For the text-containing cell, return its midpoint in (x, y) coordinate format. 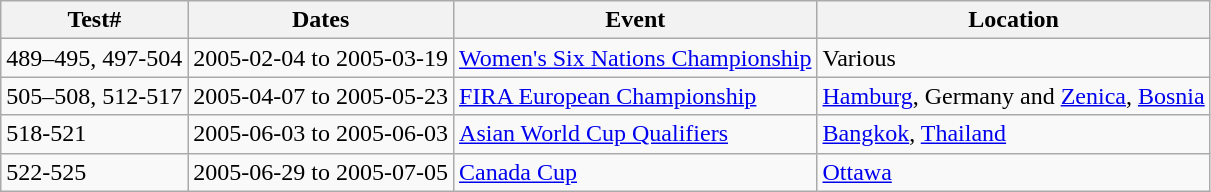
2005-06-03 to 2005-06-03 (321, 134)
522-525 (94, 172)
2005-04-07 to 2005-05-23 (321, 96)
FIRA European Championship (636, 96)
Asian World Cup Qualifiers (636, 134)
Event (636, 20)
Dates (321, 20)
2005-02-04 to 2005-03-19 (321, 58)
Location (1014, 20)
2005-06-29 to 2005-07-05 (321, 172)
Ottawa (1014, 172)
489–495, 497-504 (94, 58)
Canada Cup (636, 172)
Hamburg, Germany and Zenica, Bosnia (1014, 96)
Test# (94, 20)
518-521 (94, 134)
505–508, 512-517 (94, 96)
Women's Six Nations Championship (636, 58)
Various (1014, 58)
Bangkok, Thailand (1014, 134)
